From the cell containing the given text, extract its center point as (x, y) coordinate. 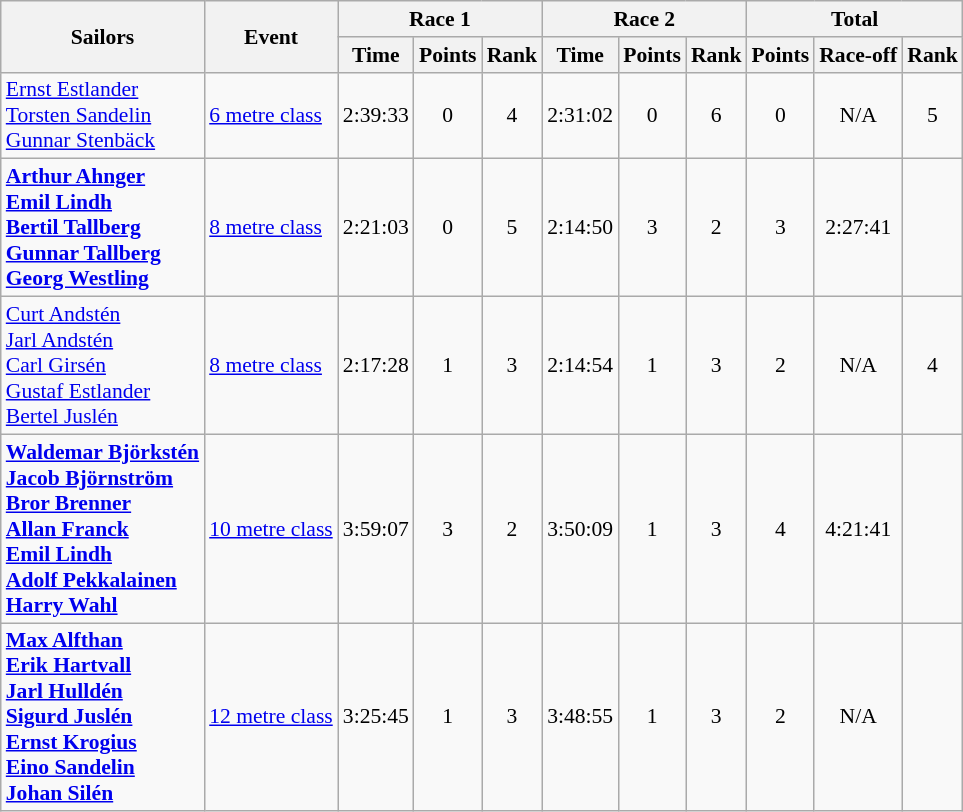
3:48:55 (580, 718)
Sailors (102, 36)
Event (271, 36)
3:25:45 (376, 718)
2:21:03 (376, 228)
Race-off (858, 55)
6 (716, 116)
2:17:28 (376, 366)
2:14:54 (580, 366)
2:39:33 (376, 116)
Race 2 (644, 19)
Arthur Ahnger Emil Lindh Bertil Tallberg Gunnar Tallberg Georg Westling (102, 228)
2:31:02 (580, 116)
2:14:50 (580, 228)
3:50:09 (580, 528)
Curt Andstén Jarl Andstén Carl Girsén Gustaf Estlander Bertel Juslén (102, 366)
Race 1 (440, 19)
Waldemar Björkstén Jacob Björnström Bror Brenner Allan Franck Emil Lindh Adolf Pekkalainen Harry Wahl (102, 528)
2:27:41 (858, 228)
Total (854, 19)
6 metre class (271, 116)
10 metre class (271, 528)
3:59:07 (376, 528)
Ernst Estlander Torsten Sandelin Gunnar Stenbäck (102, 116)
12 metre class (271, 718)
4:21:41 (858, 528)
Max Alfthan Erik Hartvall Jarl Hulldén Sigurd Juslén Ernst Krogius Eino Sandelin Johan Silén (102, 718)
